From the cell containing the given text, extract its center point as [x, y] coordinate. 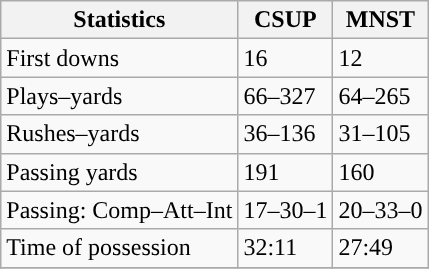
Passing: Comp–Att–Int [120, 210]
17–30–1 [286, 210]
27:49 [380, 248]
160 [380, 172]
36–136 [286, 134]
16 [286, 58]
64–265 [380, 96]
Rushes–yards [120, 134]
66–327 [286, 96]
191 [286, 172]
First downs [120, 58]
CSUP [286, 20]
Passing yards [120, 172]
Time of possession [120, 248]
12 [380, 58]
Plays–yards [120, 96]
Statistics [120, 20]
MNST [380, 20]
31–105 [380, 134]
20–33–0 [380, 210]
32:11 [286, 248]
